Search for the cell housing the specified text and yield its (X, Y) center coordinate. 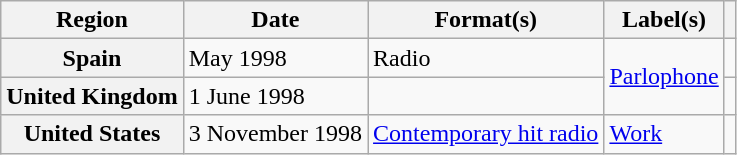
Parlophone (664, 77)
United Kingdom (92, 96)
Label(s) (664, 20)
Date (275, 20)
Work (664, 134)
Radio (486, 58)
May 1998 (275, 58)
United States (92, 134)
3 November 1998 (275, 134)
Spain (92, 58)
1 June 1998 (275, 96)
Format(s) (486, 20)
Contemporary hit radio (486, 134)
Region (92, 20)
